From the cell containing the given text, extract its center point as [x, y] coordinate. 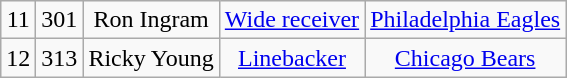
Ricky Young [151, 58]
Philadelphia Eagles [466, 20]
12 [18, 58]
Wide receiver [292, 20]
301 [60, 20]
Chicago Bears [466, 58]
11 [18, 20]
313 [60, 58]
Ron Ingram [151, 20]
Linebacker [292, 58]
